Scan for the cell matching the given text and deliver its [x, y] coordinate at center. 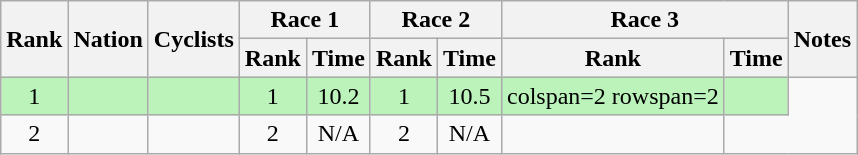
colspan=2 rowspan=2 [612, 96]
Race 3 [644, 20]
Race 1 [304, 20]
Cyclists [194, 39]
10.2 [338, 96]
Race 2 [436, 20]
10.5 [469, 96]
Notes [822, 39]
Nation [108, 39]
